Find where the given text appears and provide that cell's center as [x, y] coordinate. 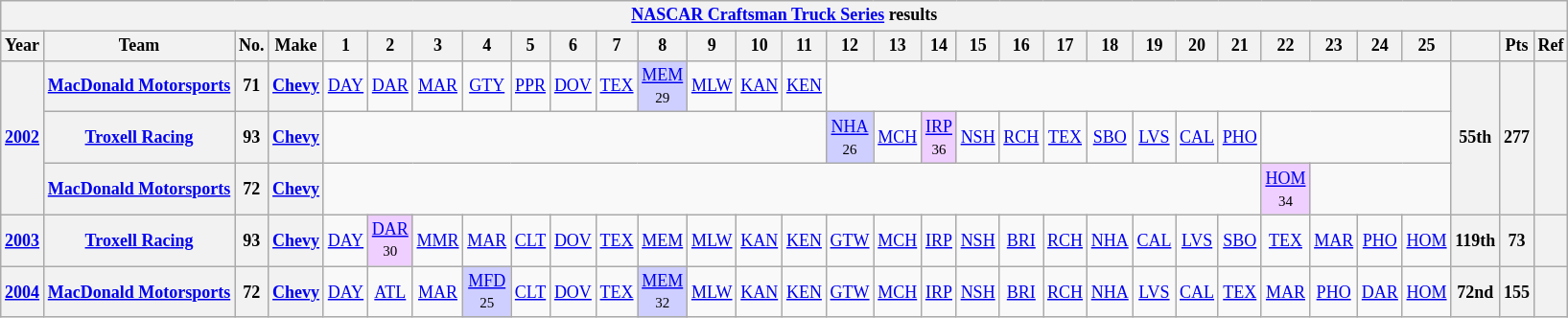
25 [1427, 46]
72nd [1475, 292]
73 [1517, 240]
GTY [487, 86]
10 [760, 46]
Team [138, 46]
23 [1334, 46]
MFD25 [487, 292]
119th [1475, 240]
NHA26 [850, 138]
11 [805, 46]
MEM [663, 240]
19 [1155, 46]
Year [23, 46]
17 [1065, 46]
1 [345, 46]
22 [1285, 46]
9 [712, 46]
MEM29 [663, 86]
Make [296, 46]
18 [1110, 46]
MEM32 [663, 292]
5 [531, 46]
3 [437, 46]
71 [251, 86]
155 [1517, 292]
16 [1021, 46]
8 [663, 46]
2002 [23, 138]
2003 [23, 240]
15 [978, 46]
HOM34 [1285, 189]
55th [1475, 138]
277 [1517, 138]
20 [1197, 46]
PPR [531, 86]
No. [251, 46]
NASCAR Craftsman Truck Series results [784, 15]
12 [850, 46]
MMR [437, 240]
IRP36 [940, 138]
21 [1239, 46]
6 [573, 46]
Ref [1551, 46]
Pts [1517, 46]
ATL [389, 292]
2004 [23, 292]
13 [898, 46]
4 [487, 46]
24 [1379, 46]
2 [389, 46]
DAR30 [389, 240]
7 [617, 46]
14 [940, 46]
